Find where the given text appears and provide that cell's center as (X, Y) coordinate. 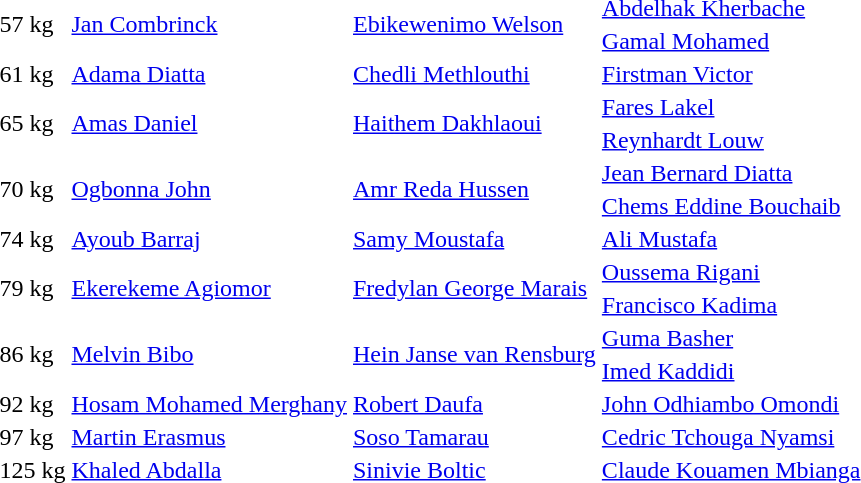
Amr Reda Hussen (475, 190)
Samy Moustafa (475, 239)
Ekerekeme Agiomor (210, 288)
Ogbonna John (210, 190)
Adama Diatta (210, 74)
Martin Erasmus (210, 437)
Hosam Mohamed Merghany (210, 404)
Hein Janse van Rensburg (475, 354)
Fredylan George Marais (475, 288)
Ayoub Barraj (210, 239)
Soso Tamarau (475, 437)
Haithem Dakhlaoui (475, 124)
Chedli Methlouthi (475, 74)
Amas Daniel (210, 124)
Robert Daufa (475, 404)
Melvin Bibo (210, 354)
